Provide the [x, y] coordinate of the cell's center where the given text is located.  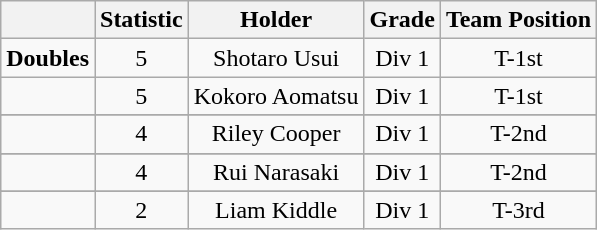
Team Position [518, 20]
Grade [402, 20]
Riley Cooper [276, 134]
Statistic [141, 20]
Liam Kiddle [276, 210]
Rui Narasaki [276, 172]
Shotaro Usui [276, 58]
T-3rd [518, 210]
Holder [276, 20]
Kokoro Aomatsu [276, 96]
2 [141, 210]
Doubles [48, 58]
